Detect which cell encompasses the target text, then output its (X, Y) center coordinate. 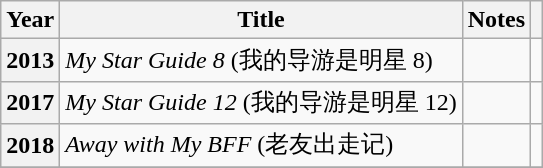
Notes (496, 20)
Title (261, 20)
My Star Guide 8 (我的导游是明星 8) (261, 60)
My Star Guide 12 (我的导游是明星 12) (261, 102)
2017 (30, 102)
2013 (30, 60)
2018 (30, 146)
Year (30, 20)
Away with My BFF (老友出走记) (261, 146)
